Capture the cell that displays the provided text and extract its (x, y) central coordinate. 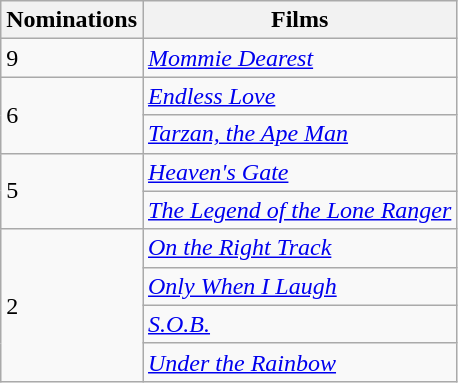
Films (299, 20)
Tarzan, the Ape Man (299, 134)
Heaven's Gate (299, 172)
The Legend of the Lone Ranger (299, 210)
5 (72, 191)
Mommie Dearest (299, 58)
6 (72, 115)
S.O.B. (299, 324)
Nominations (72, 20)
Under the Rainbow (299, 362)
Endless Love (299, 96)
2 (72, 305)
Only When I Laugh (299, 286)
On the Right Track (299, 248)
9 (72, 58)
